Output the (X, Y) coordinate of the center of the cell containing the given text.  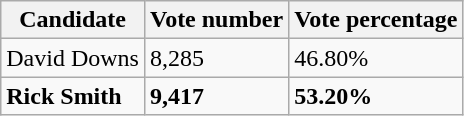
53.20% (376, 96)
Rick Smith (73, 96)
Vote percentage (376, 20)
Vote number (216, 20)
Candidate (73, 20)
46.80% (376, 58)
9,417 (216, 96)
David Downs (73, 58)
8,285 (216, 58)
